Determine the [x, y] coordinate at the center of the cell enclosing the given text.  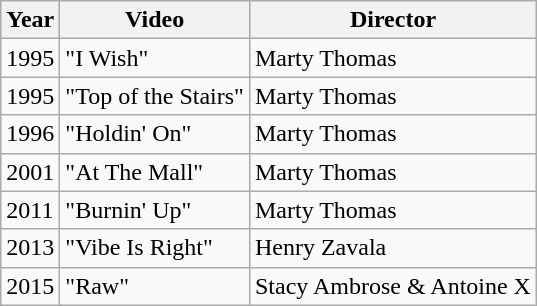
Stacy Ambrose & Antoine X [392, 286]
Director [392, 20]
1996 [30, 134]
"Top of the Stairs" [155, 96]
Henry Zavala [392, 248]
"Holdin' On" [155, 134]
"I Wish" [155, 58]
"At The Mall" [155, 172]
Video [155, 20]
2013 [30, 248]
2001 [30, 172]
"Vibe Is Right" [155, 248]
"Raw" [155, 286]
2015 [30, 286]
2011 [30, 210]
Year [30, 20]
"Burnin' Up" [155, 210]
